Provide the (x, y) coordinate of the cell's center where the given text is located.  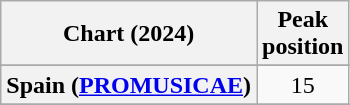
15 (303, 85)
Chart (2024) (129, 34)
Spain (PROMUSICAE) (129, 85)
Peakposition (303, 34)
